Scan for the cell matching the given text and deliver its (x, y) coordinate at center. 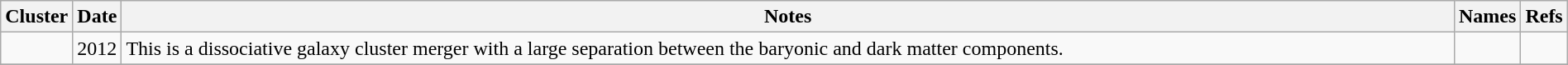
Cluster (36, 17)
Names (1487, 17)
This is a dissociative galaxy cluster merger with a large separation between the baryonic and dark matter components. (788, 48)
Date (98, 17)
Refs (1544, 17)
Notes (788, 17)
2012 (98, 48)
